Output the [x, y] coordinate of the center of the cell containing the given text.  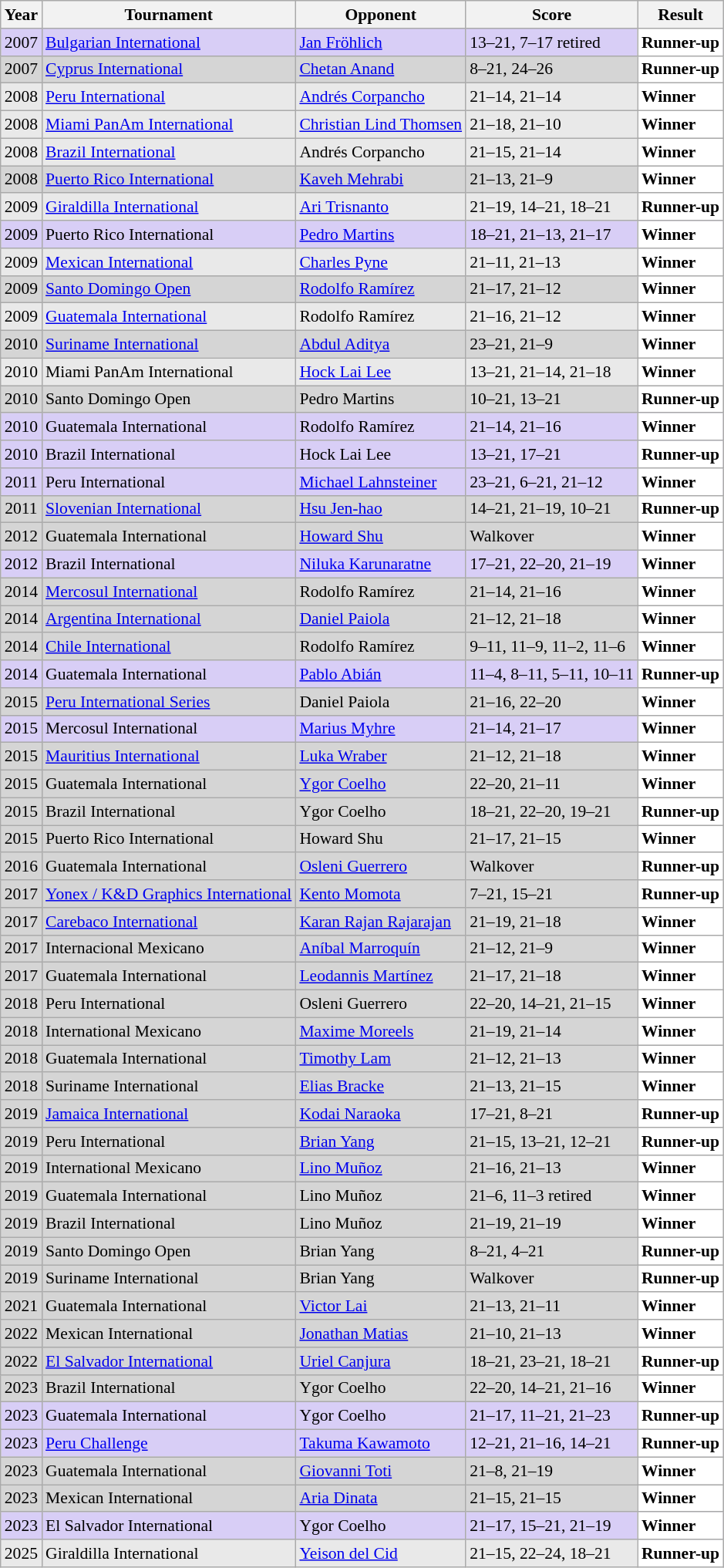
18–21, 23–21, 18–21 [552, 1361]
18–21, 21–13, 21–17 [552, 234]
23–21, 21–9 [552, 345]
21–19, 21–14 [552, 1031]
Abdul Aditya [381, 345]
Victor Lai [381, 1307]
14–21, 21–19, 10–21 [552, 509]
Luka Wraber [381, 757]
Uriel Canjura [381, 1361]
Kodai Naraoka [381, 1114]
Leodannis Martínez [381, 976]
2025 [22, 1553]
21–19, 21–18 [552, 922]
21–13, 21–11 [552, 1307]
Peru Challenge [168, 1444]
21–16, 21–13 [552, 1168]
Pablo Abián [381, 674]
Chile International [168, 647]
23–21, 6–21, 21–12 [552, 482]
Giovanni Toti [381, 1471]
21–6, 11–3 retired [552, 1196]
21–13, 21–9 [552, 180]
7–21, 15–21 [552, 894]
Yonex / K&D Graphics International [168, 894]
8–21, 4–21 [552, 1251]
21–15, 21–14 [552, 152]
Slovenian International [168, 509]
21–17, 15–21, 21–19 [552, 1526]
Cyprus International [168, 69]
17–21, 8–21 [552, 1114]
21–12, 21–9 [552, 949]
21–19, 14–21, 18–21 [552, 207]
2016 [22, 867]
Aníbal Marroquín [381, 949]
22–20, 14–21, 21–16 [552, 1388]
Year [22, 15]
9–11, 11–9, 11–2, 11–6 [552, 647]
Aria Dinata [381, 1499]
Kaveh Mehrabi [381, 180]
13–21, 21–14, 21–18 [552, 372]
Jamaica International [168, 1114]
Karan Rajan Rajarajan [381, 922]
Charles Pyne [381, 262]
12–21, 21–16, 14–21 [552, 1444]
Niluka Karunaratne [381, 565]
21–11, 21–13 [552, 262]
Opponent [381, 15]
11–4, 8–11, 5–11, 10–11 [552, 674]
Elias Bracke [381, 1087]
Jan Fröhlich [381, 42]
Takuma Kawamoto [381, 1444]
Score [552, 15]
Yeison del Cid [381, 1553]
21–17, 11–21, 21–23 [552, 1416]
Timothy Lam [381, 1059]
21–15, 22–24, 18–21 [552, 1553]
Christian Lind Thomsen [381, 125]
Mauritius International [168, 757]
Kento Momota [381, 894]
Argentina International [168, 619]
Ari Trisnanto [381, 207]
Result [680, 15]
21–17, 21–12 [552, 289]
21–17, 21–18 [552, 976]
Maxime Moreels [381, 1031]
2021 [22, 1307]
10–21, 13–21 [552, 400]
21–19, 21–19 [552, 1224]
Chetan Anand [381, 69]
Peru International Series [168, 702]
21–14, 21–14 [552, 97]
Tournament [168, 15]
Marius Myhre [381, 729]
21–18, 21–10 [552, 125]
21–14, 21–17 [552, 729]
21–15, 13–21, 12–21 [552, 1141]
21–16, 22–20 [552, 702]
Carebaco International [168, 922]
22–20, 21–11 [552, 784]
Bulgarian International [168, 42]
21–10, 21–13 [552, 1334]
17–21, 22–20, 21–19 [552, 565]
Hsu Jen-hao [381, 509]
21–17, 21–15 [552, 839]
13–21, 7–17 retired [552, 42]
21–15, 21–15 [552, 1499]
18–21, 22–20, 19–21 [552, 811]
21–12, 21–13 [552, 1059]
Internacional Mexicano [168, 949]
13–21, 17–21 [552, 454]
21–13, 21–15 [552, 1087]
8–21, 24–26 [552, 69]
22–20, 14–21, 21–15 [552, 1004]
21–16, 21–12 [552, 317]
Michael Lahnsteiner [381, 482]
Jonathan Matias [381, 1334]
21–8, 21–19 [552, 1471]
